Provide the [X, Y] coordinate of the cell's center where the given text is located.  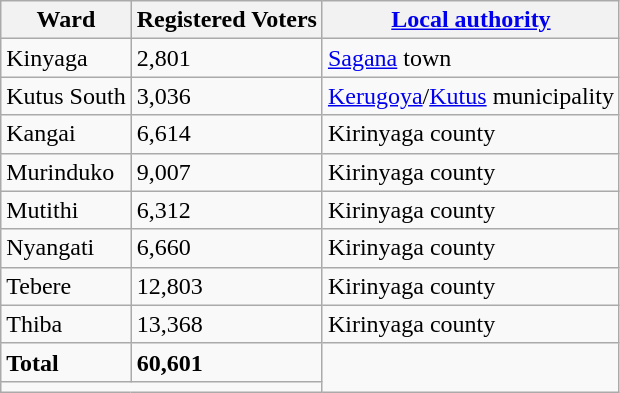
13,368 [226, 324]
Total [66, 362]
Kangai [66, 134]
Local authority [470, 20]
Kutus South [66, 96]
2,801 [226, 58]
9,007 [226, 172]
Murinduko [66, 172]
3,036 [226, 96]
Tebere [66, 286]
Kinyaga [66, 58]
Thiba [66, 324]
Nyangati [66, 248]
6,660 [226, 248]
Sagana town [470, 58]
Kerugoya/Kutus municipality [470, 96]
60,601 [226, 362]
Ward [66, 20]
6,312 [226, 210]
Mutithi [66, 210]
12,803 [226, 286]
Registered Voters [226, 20]
6,614 [226, 134]
